Detect which cell encompasses the target text, then output its [X, Y] center coordinate. 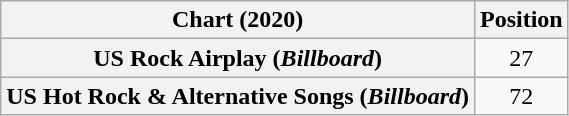
27 [521, 58]
72 [521, 96]
US Rock Airplay (Billboard) [238, 58]
Chart (2020) [238, 20]
Position [521, 20]
US Hot Rock & Alternative Songs (Billboard) [238, 96]
